For the text-containing cell, return its midpoint in (x, y) coordinate format. 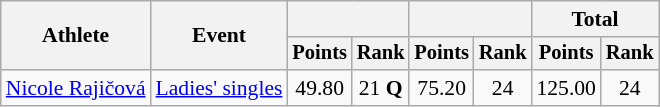
125.00 (566, 88)
49.80 (319, 88)
21 Q (381, 88)
Event (220, 36)
Ladies' singles (220, 88)
Nicole Rajičová (76, 88)
Total (594, 19)
75.20 (441, 88)
Athlete (76, 36)
